Extract the (X, Y) coordinate from the center of the cell holding the provided text.  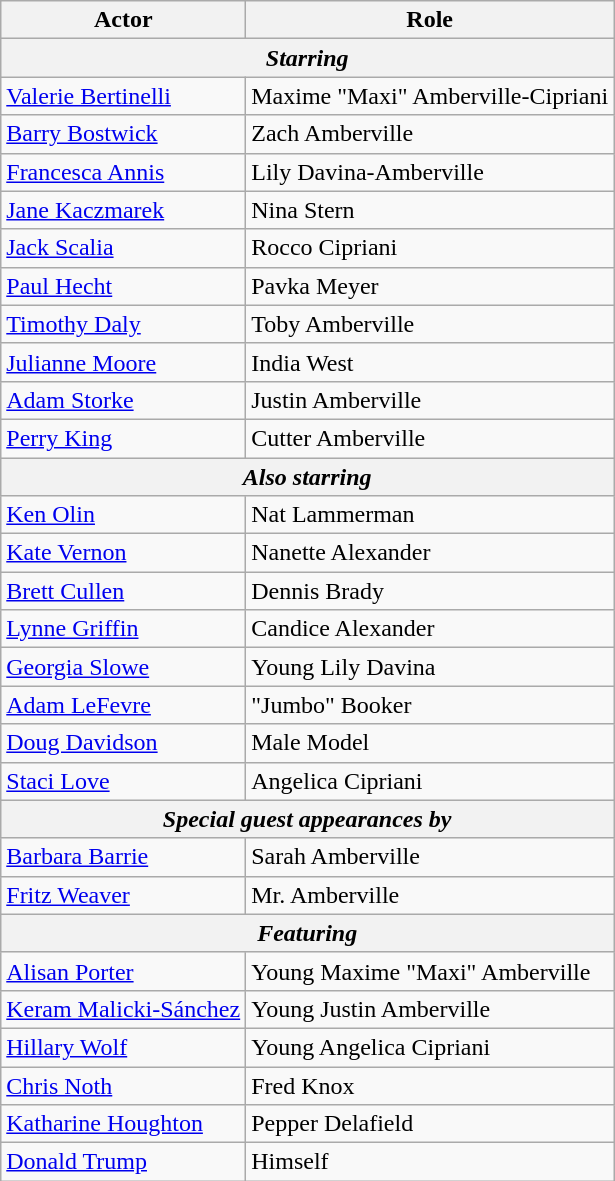
Angelica Cipriani (430, 781)
Dennis Brady (430, 591)
Pavka Meyer (430, 286)
Featuring (308, 933)
Julianne Moore (124, 362)
Justin Amberville (430, 400)
Hillary Wolf (124, 1047)
Pepper Delafield (430, 1124)
Young Justin Amberville (430, 1009)
Cutter Amberville (430, 438)
Sarah Amberville (430, 857)
Male Model (430, 743)
Rocco Cipriani (430, 248)
Donald Trump (124, 1162)
Adam LeFevre (124, 705)
Maxime "Maxi" Amberville-Cipriani (430, 96)
Katharine Houghton (124, 1124)
Georgia Slowe (124, 667)
Himself (430, 1162)
Barry Bostwick (124, 134)
Ken Olin (124, 515)
Valerie Bertinelli (124, 96)
Francesca Annis (124, 172)
India West (430, 362)
Lily Davina-Amberville (430, 172)
Zach Amberville (430, 134)
Nat Lammerman (430, 515)
Young Maxime "Maxi" Amberville (430, 971)
Candice Alexander (430, 629)
Mr. Amberville (430, 895)
Fritz Weaver (124, 895)
Keram Malicki-Sánchez (124, 1009)
Chris Noth (124, 1085)
Kate Vernon (124, 553)
Barbara Barrie (124, 857)
Nina Stern (430, 210)
Starring (308, 58)
Special guest appearances by (308, 819)
Young Lily Davina (430, 667)
Young Angelica Cipriani (430, 1047)
Jack Scalia (124, 248)
Fred Knox (430, 1085)
Actor (124, 20)
Brett Cullen (124, 591)
Alisan Porter (124, 971)
Toby Amberville (430, 324)
Staci Love (124, 781)
Adam Storke (124, 400)
Also starring (308, 477)
Timothy Daly (124, 324)
Paul Hecht (124, 286)
Nanette Alexander (430, 553)
Lynne Griffin (124, 629)
Jane Kaczmarek (124, 210)
"Jumbo" Booker (430, 705)
Role (430, 20)
Perry King (124, 438)
Doug Davidson (124, 743)
